Output the (x, y) coordinate of the center of the cell containing the given text.  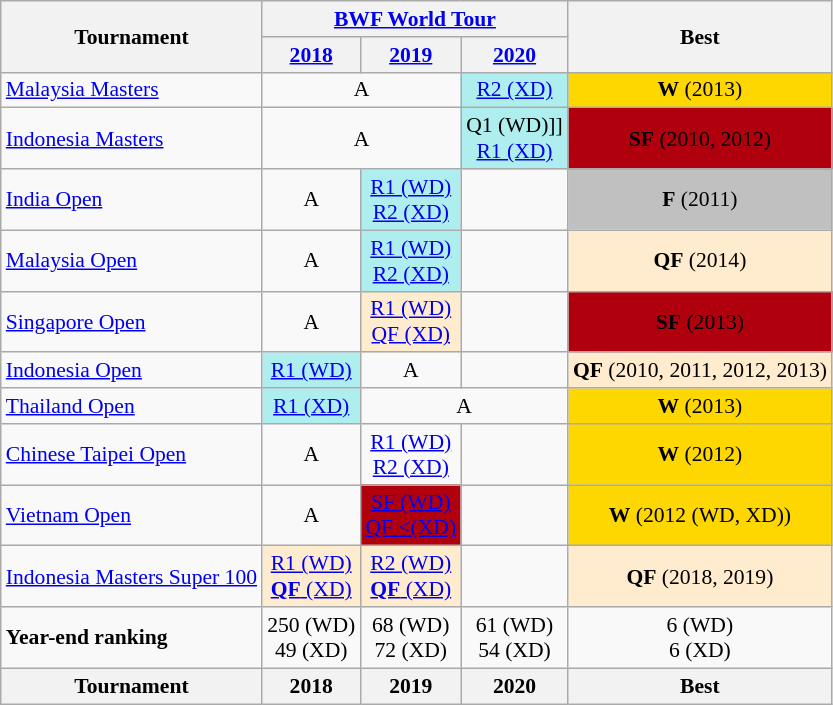
Chinese Taipei Open (132, 454)
SF (WD)QF <(XD) (410, 516)
Indonesia Masters (132, 138)
R2 (XD) (514, 90)
SF (2013) (700, 322)
Year-end ranking (132, 638)
Indonesia Masters Super 100 (132, 576)
61 (WD)54 (XD) (514, 638)
SF (2010, 2012) (700, 138)
BWF World Tour (415, 19)
R1 (XD) (311, 406)
W (2012 (WD, XD)) (700, 516)
Malaysia Masters (132, 90)
Singapore Open (132, 322)
F (2011) (700, 200)
QF (2010, 2011, 2012, 2013) (700, 371)
R2 (WD)QF (XD) (410, 576)
India Open (132, 200)
QF (2014) (700, 260)
Q1 (WD)]]R1 (XD) (514, 138)
R1 (WD) (311, 371)
Malaysia Open (132, 260)
W (2012) (700, 454)
QF (2018, 2019) (700, 576)
Thailand Open (132, 406)
Indonesia Open (132, 371)
Vietnam Open (132, 516)
6 (WD)6 (XD) (700, 638)
68 (WD)72 (XD) (410, 638)
250 (WD)49 (XD) (311, 638)
